Provide the (X, Y) coordinate of the cell's center where the given text is located.  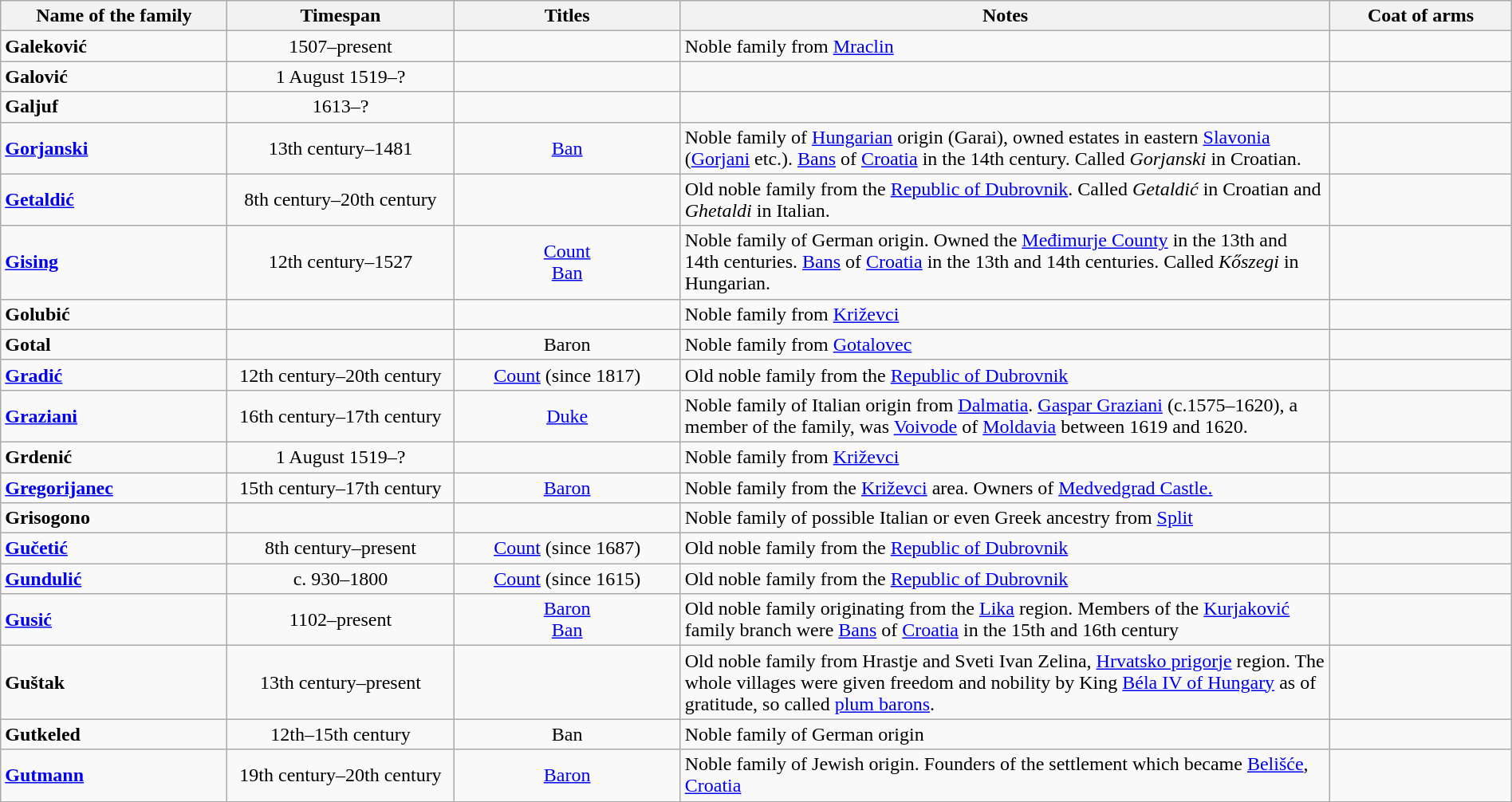
Galjuf (114, 107)
Getaldić (114, 199)
Gregorijanec (114, 487)
Timespan (341, 16)
13th century–1481 (341, 148)
Noble family from the Križevci area. Owners of Medvedgrad Castle. (1005, 487)
Noble family of Italian origin from Dalmatia. Gaspar Graziani (c.1575–1620), a member of the family, was Voivode of Moldavia between 1619 and 1620. (1005, 416)
8th century–20th century (341, 199)
19th century–20th century (341, 775)
Gutkeled (114, 734)
Titles (567, 16)
Gundulić (114, 579)
Gotal (114, 344)
1102–present (341, 620)
Noble family from Gotalovec (1005, 344)
16th century–17th century (341, 416)
Name of the family (114, 16)
Old noble family from the Republic of Dubrovnik. Called Getaldić in Croatian and Ghetaldi in Italian. (1005, 199)
Noble family of possible Italian or even Greek ancestry from Split (1005, 518)
Galeković (114, 46)
Noble family of German origin (1005, 734)
Grisogono (114, 518)
CountBan (567, 262)
Gusić (114, 620)
Count (since 1687) (567, 548)
1613–? (341, 107)
Count (since 1817) (567, 375)
Notes (1005, 16)
12th century–20th century (341, 375)
15th century–17th century (341, 487)
Galović (114, 77)
Gradić (114, 375)
Noble family of Jewish origin. Founders of the settlement which became Belišće, Croatia (1005, 775)
13th century–present (341, 682)
Duke (567, 416)
Graziani (114, 416)
Count (since 1615) (567, 579)
8th century–present (341, 548)
BaronBan (567, 620)
Old noble family originating from the Lika region. Members of the Kurjaković family branch were Bans of Croatia in the 15th and 16th century (1005, 620)
Coat of arms (1421, 16)
c. 930–1800 (341, 579)
Gutmann (114, 775)
Golubić (114, 314)
Gučetić (114, 548)
Guštak (114, 682)
Noble family from Mraclin (1005, 46)
1507–present (341, 46)
12th century–1527 (341, 262)
12th–15th century (341, 734)
Gorjanski (114, 148)
Gising (114, 262)
Grdenić (114, 457)
